Capture the cell that displays the provided text and extract its [X, Y] central coordinate. 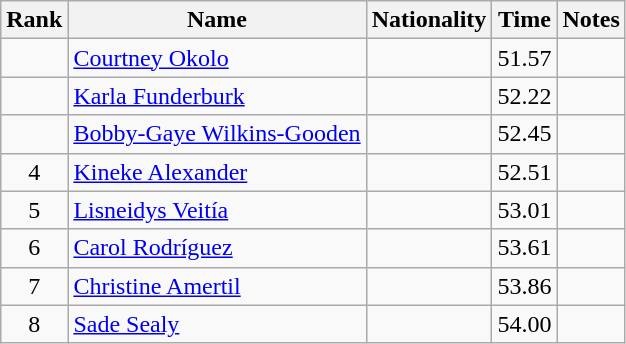
52.45 [524, 134]
Christine Amertil [217, 286]
Karla Funderburk [217, 96]
Courtney Okolo [217, 58]
8 [34, 324]
Lisneidys Veitía [217, 210]
54.00 [524, 324]
53.86 [524, 286]
Name [217, 20]
7 [34, 286]
52.22 [524, 96]
Time [524, 20]
Rank [34, 20]
Nationality [429, 20]
Kineke Alexander [217, 172]
5 [34, 210]
51.57 [524, 58]
Bobby-Gaye Wilkins-Gooden [217, 134]
Carol Rodríguez [217, 248]
6 [34, 248]
Notes [591, 20]
53.61 [524, 248]
4 [34, 172]
Sade Sealy [217, 324]
52.51 [524, 172]
53.01 [524, 210]
